Detect which cell encompasses the target text, then output its [x, y] center coordinate. 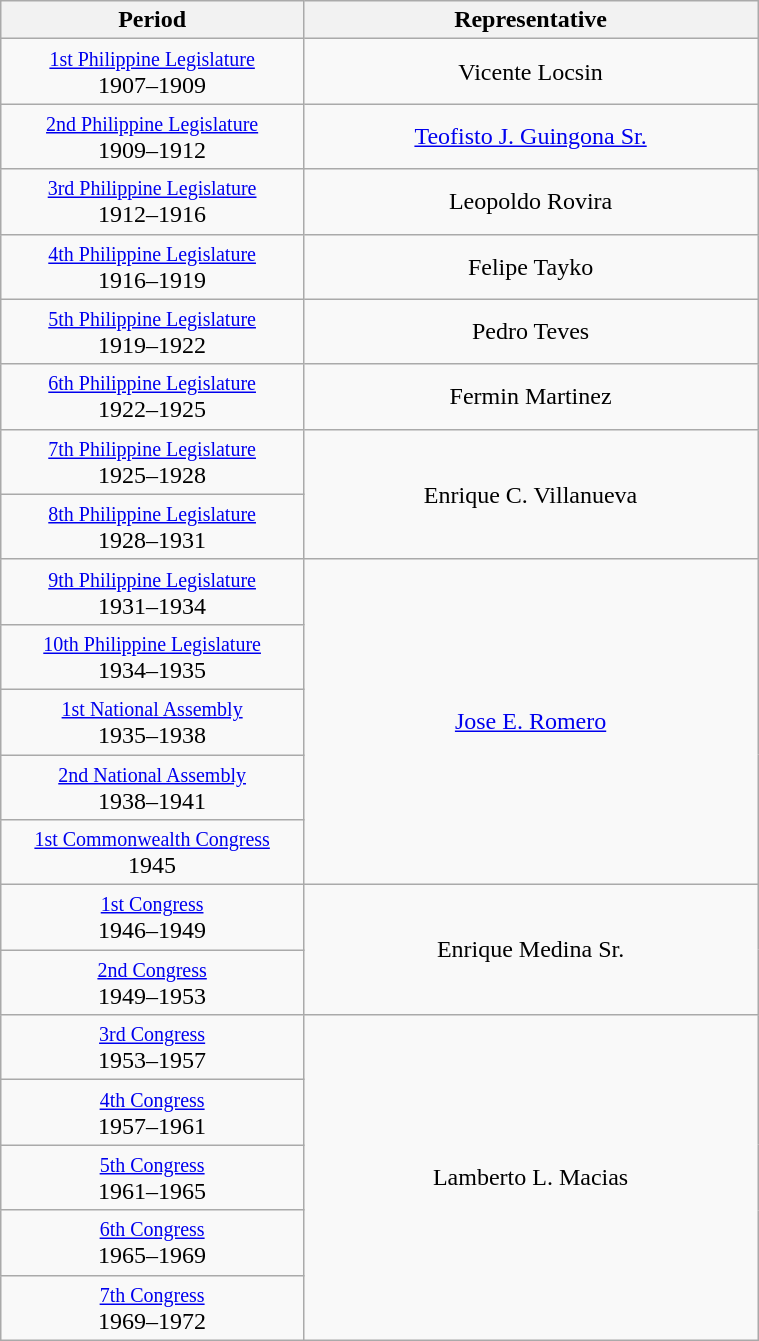
Jose E. Romero [530, 722]
2nd Congress1949–1953 [152, 982]
Vicente Locsin [530, 72]
2nd National Assembly1938–1941 [152, 786]
1st National Assembly1935–1938 [152, 722]
Teofisto J. Guingona Sr. [530, 136]
4th Congress1957–1961 [152, 1112]
7th Congress1969–1972 [152, 1308]
1st Philippine Legislature1907–1909 [152, 72]
10th Philippine Legislature1934–1935 [152, 656]
Enrique Medina Sr. [530, 950]
3rd Congress1953–1957 [152, 1048]
7th Philippine Legislature1925–1928 [152, 462]
Representative [530, 20]
Lamberto L. Macias [530, 1178]
4th Philippine Legislature1916–1919 [152, 266]
Leopoldo Rovira [530, 202]
5th Congress1961–1965 [152, 1178]
2nd Philippine Legislature1909–1912 [152, 136]
9th Philippine Legislature1931–1934 [152, 592]
5th Philippine Legislature1919–1922 [152, 332]
Fermin Martinez [530, 396]
8th Philippine Legislature1928–1931 [152, 526]
Period [152, 20]
Enrique C. Villanueva [530, 494]
6th Philippine Legislature1922–1925 [152, 396]
3rd Philippine Legislature1912–1916 [152, 202]
1st Commonwealth Congress1945 [152, 852]
Felipe Tayko [530, 266]
6th Congress1965–1969 [152, 1242]
1st Congress1946–1949 [152, 918]
Pedro Teves [530, 332]
